Search for the cell housing the specified text and yield its (X, Y) center coordinate. 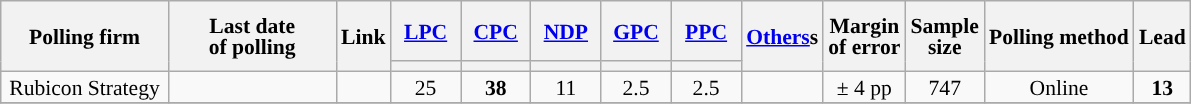
CPC (496, 31)
Last dateof polling (252, 36)
Otherss (782, 36)
747 (945, 86)
Rubicon Strategy (85, 86)
Samplesize (945, 36)
Link (364, 36)
11 (566, 86)
25 (426, 86)
Marginof error (864, 36)
Lead (1162, 36)
Polling method (1059, 36)
Polling firm (85, 36)
PPC (706, 31)
NDP (566, 31)
13 (1162, 86)
LPC (426, 31)
38 (496, 86)
Online (1059, 86)
± 4 pp (864, 86)
GPC (636, 31)
